From the cell containing the given text, extract its center point as [x, y] coordinate. 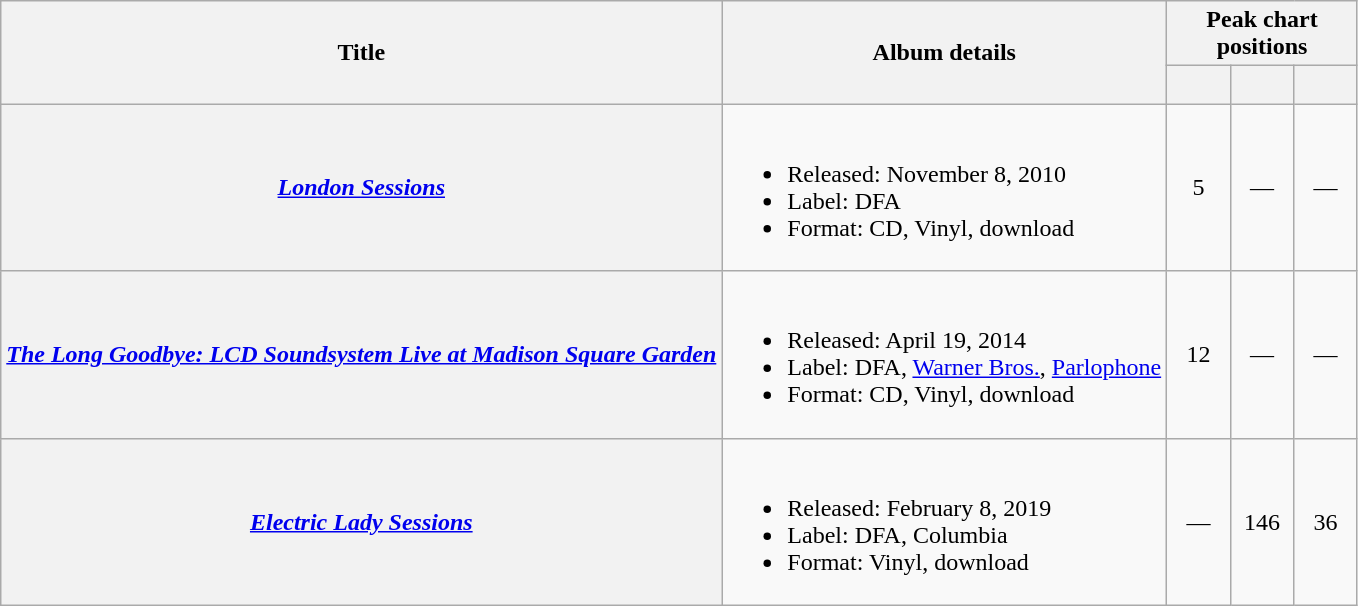
Released: November 8, 2010Label: DFAFormat: CD, Vinyl, download [944, 188]
12 [1199, 354]
Released: February 8, 2019Label: DFA, ColumbiaFormat: Vinyl, download [944, 522]
Released: April 19, 2014Label: DFA, Warner Bros., ParlophoneFormat: CD, Vinyl, download [944, 354]
Album details [944, 52]
5 [1199, 188]
Title [362, 52]
London Sessions [362, 188]
36 [1326, 522]
Electric Lady Sessions [362, 522]
146 [1262, 522]
The Long Goodbye: LCD Soundsystem Live at Madison Square Garden [362, 354]
Peak chart positions [1262, 34]
